Find where the given text appears and provide that cell's center as (x, y) coordinate. 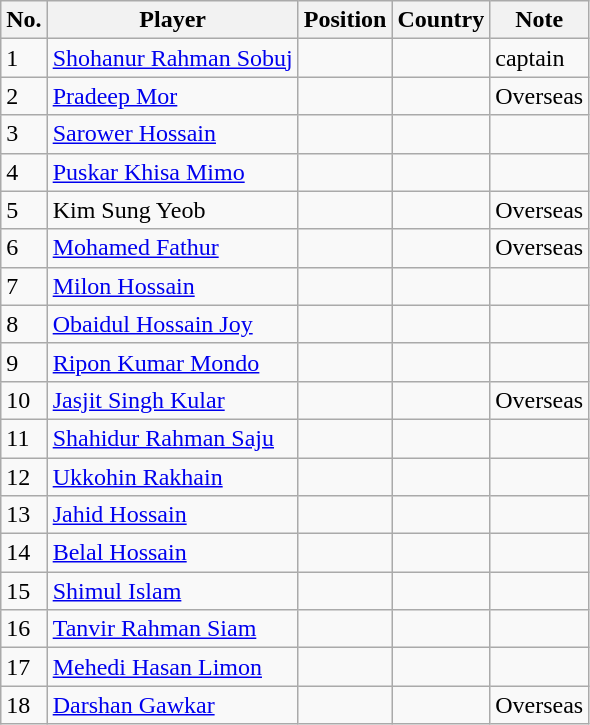
12 (24, 477)
Milon Hossain (172, 286)
16 (24, 629)
Sarower Hossain (172, 134)
6 (24, 248)
Ripon Kumar Mondo (172, 362)
Country (441, 20)
Shimul Islam (172, 591)
1 (24, 58)
Shohanur Rahman Sobuj (172, 58)
Mohamed Fathur (172, 248)
Darshan Gawkar (172, 705)
15 (24, 591)
captain (540, 58)
18 (24, 705)
Kim Sung Yeob (172, 210)
Note (540, 20)
Pradeep Mor (172, 96)
7 (24, 286)
3 (24, 134)
No. (24, 20)
Position (345, 20)
Obaidul Hossain Joy (172, 324)
Player (172, 20)
Mehedi Hasan Limon (172, 667)
Belal Hossain (172, 553)
13 (24, 515)
8 (24, 324)
4 (24, 172)
Jahid Hossain (172, 515)
Puskar Khisa Mimo (172, 172)
5 (24, 210)
17 (24, 667)
Shahidur Rahman Saju (172, 438)
9 (24, 362)
11 (24, 438)
10 (24, 400)
Jasjit Singh Kular (172, 400)
14 (24, 553)
Tanvir Rahman Siam (172, 629)
2 (24, 96)
Ukkohin Rakhain (172, 477)
